Determine the (X, Y) coordinate at the center of the cell enclosing the given text.  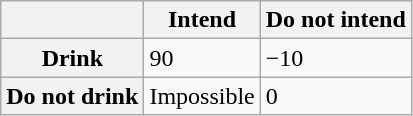
Intend (202, 20)
Drink (72, 58)
0 (336, 96)
Impossible (202, 96)
90 (202, 58)
Do not intend (336, 20)
−10 (336, 58)
Do not drink (72, 96)
